From the cell containing the given text, extract its center point as (x, y) coordinate. 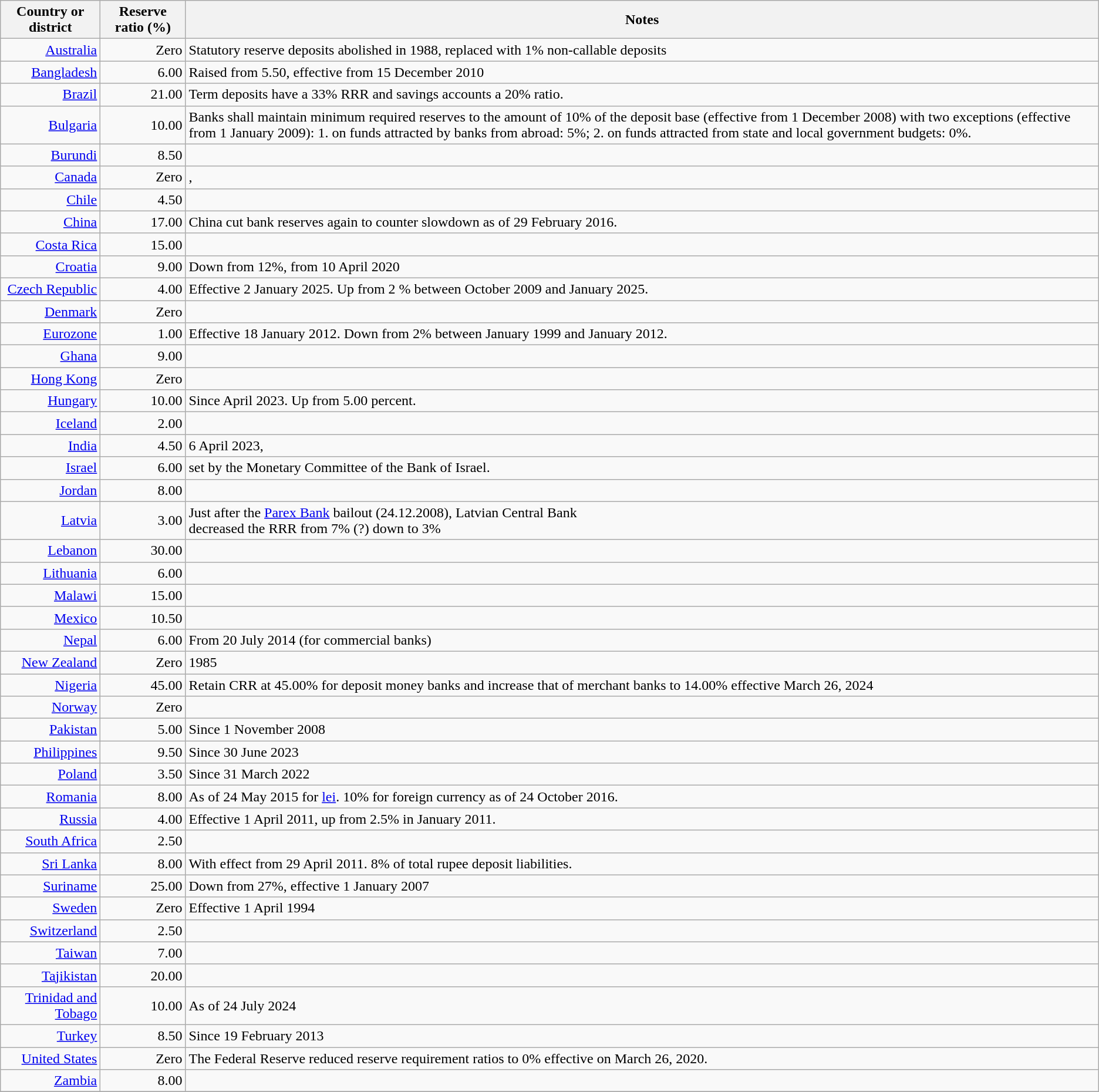
Eurozone (50, 334)
set by the Monetary Committee of the Bank of Israel. (642, 468)
Denmark (50, 312)
India (50, 446)
Brazil (50, 95)
Statutory reserve deposits abolished in 1988, replaced with 1% non-callable deposits (642, 50)
7.00 (143, 953)
10.50 (143, 618)
Down from 12%, from 10 April 2020 (642, 267)
Burundi (50, 155)
21.00 (143, 95)
6 April 2023, (642, 446)
As of 24 July 2024 (642, 1005)
Israel (50, 468)
5.00 (143, 730)
Switzerland (50, 931)
United States (50, 1059)
Croatia (50, 267)
Chile (50, 200)
Pakistan (50, 730)
Philippines (50, 752)
South Africa (50, 841)
Mexico (50, 618)
Effective 2 January 2025. Up from 2 % between October 2009 and January 2025. (642, 289)
Since 30 June 2023 (642, 752)
Effective 18 January 2012. Down from 2% between January 1999 and January 2012. (642, 334)
Since 19 February 2013 (642, 1036)
, (642, 177)
Term deposits have a 33% RRR and savings accounts a 20% ratio. (642, 95)
China (50, 222)
Norway (50, 707)
New Zealand (50, 662)
The Federal Reserve reduced reserve requirement ratios to 0% effective on March 26, 2020. (642, 1059)
Russia (50, 819)
2.00 (143, 423)
17.00 (143, 222)
Hungary (50, 401)
Reserve ratio (%) (143, 20)
Hong Kong (50, 379)
20.00 (143, 975)
Australia (50, 50)
30.00 (143, 551)
Notes (642, 20)
Taiwan (50, 953)
9.50 (143, 752)
Suriname (50, 886)
45.00 (143, 685)
Romania (50, 797)
Effective 1 April 1994 (642, 908)
Sri Lanka (50, 864)
Since April 2023. Up from 5.00 percent. (642, 401)
3.50 (143, 774)
Since 31 March 2022 (642, 774)
3.00 (143, 520)
Costa Rica (50, 244)
Trinidad and Tobago (50, 1005)
Lebanon (50, 551)
Retain CRR at 45.00% for deposit money banks and increase that of merchant banks to 14.00% effective March 26, 2024 (642, 685)
1.00 (143, 334)
Zambia (50, 1081)
From 20 July 2014 (for commercial banks) (642, 640)
Ghana (50, 356)
Just after the Parex Bank bailout (24.12.2008), Latvian Central Bank decreased the RRR from 7% (?) down to 3% (642, 520)
Country or district (50, 20)
As of 24 May 2015 for lei. 10% for foreign currency as of 24 October 2016. (642, 797)
25.00 (143, 886)
Sweden (50, 908)
China cut bank reserves again to counter slowdown as of 29 February 2016. (642, 222)
With effect from 29 April 2011. 8% of total rupee deposit liabilities. (642, 864)
Nepal (50, 640)
Raised from 5.50, effective from 15 December 2010 (642, 72)
Czech Republic (50, 289)
Down from 27%, effective 1 January 2007 (642, 886)
Tajikistan (50, 975)
Jordan (50, 490)
Canada (50, 177)
Effective 1 April 2011, up from 2.5% in January 2011. (642, 819)
Iceland (50, 423)
Bulgaria (50, 124)
Bangladesh (50, 72)
Latvia (50, 520)
Lithuania (50, 573)
Nigeria (50, 685)
Since 1 November 2008 (642, 730)
Poland (50, 774)
Malawi (50, 595)
Turkey (50, 1036)
1985 (642, 662)
